Pinpoint the cell where the given text exists, returning its (X, Y) midpoint coordinate. 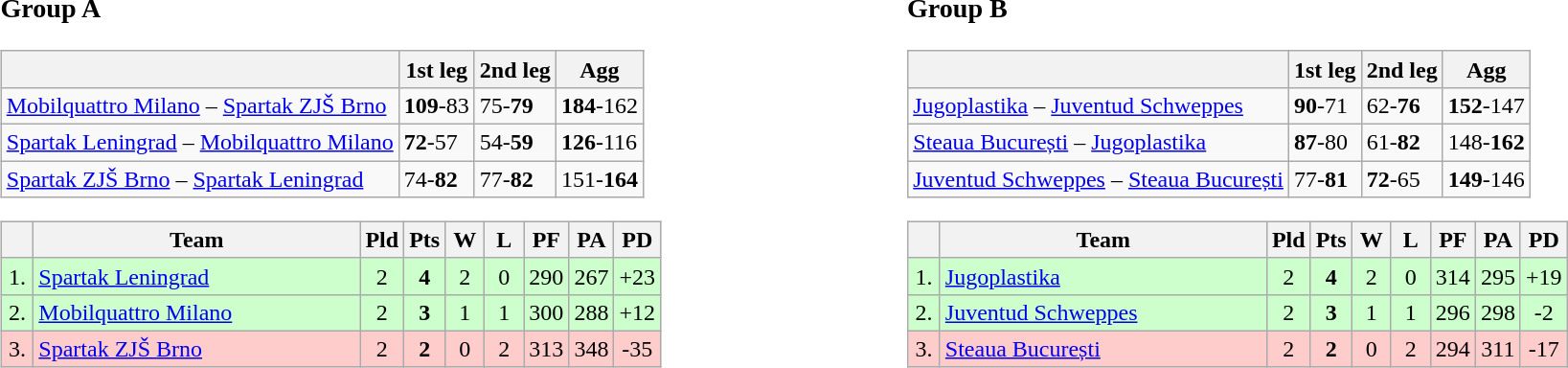
314 (1452, 276)
Jugoplastika – Juventud Schweppes (1099, 105)
149-146 (1487, 179)
298 (1498, 312)
54-59 (515, 143)
77-81 (1325, 179)
152-147 (1487, 105)
-2 (1544, 312)
-17 (1544, 349)
Spartak Leningrad – Mobilquattro Milano (199, 143)
Steaua București – Jugoplastika (1099, 143)
90-71 (1325, 105)
313 (546, 349)
61-82 (1402, 143)
72-65 (1402, 179)
Jugoplastika (1103, 276)
290 (546, 276)
126-116 (600, 143)
109-83 (437, 105)
62-76 (1402, 105)
311 (1498, 349)
Juventud Schweppes – Steaua București (1099, 179)
295 (1498, 276)
Spartak ZJŠ Brno – Spartak Leningrad (199, 179)
+23 (638, 276)
348 (592, 349)
294 (1452, 349)
288 (592, 312)
Juventud Schweppes (1103, 312)
300 (546, 312)
75-79 (515, 105)
267 (592, 276)
Spartak Leningrad (197, 276)
148-162 (1487, 143)
+12 (638, 312)
87-80 (1325, 143)
Steaua București (1103, 349)
+19 (1544, 276)
151-164 (600, 179)
-35 (638, 349)
296 (1452, 312)
Mobilquattro Milano (197, 312)
74-82 (437, 179)
77-82 (515, 179)
184-162 (600, 105)
Mobilquattro Milano – Spartak ZJŠ Brno (199, 105)
Spartak ZJŠ Brno (197, 349)
72-57 (437, 143)
